Return [X, Y] of the center of cell containing provided text 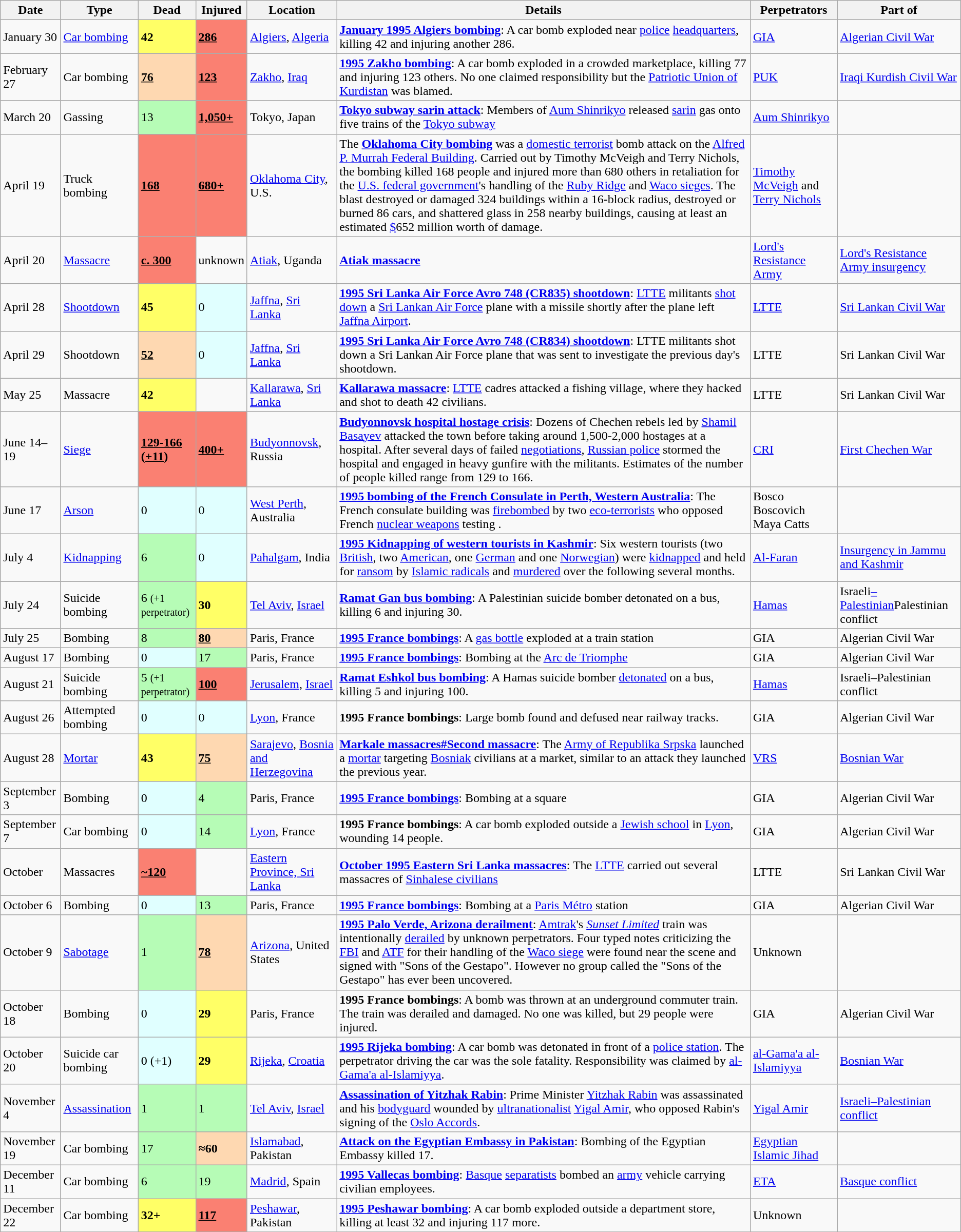
Iraqi Kurdish Civil War [899, 77]
1995 Peshawar bombing: A car bomb exploded outside a department store, killing at least 32 and injuring 117 more. [544, 1215]
Location [292, 10]
First Chechen War [899, 449]
Budyonnovsk, Russia [292, 449]
Tokyo, Japan [292, 117]
Egyptian Islamic Jihad [794, 1148]
129-166 (+11) [167, 449]
July 4 [31, 557]
Al-Faran [794, 557]
Attack on the Egyptian Embassy in Pakistan: Bombing of the Egyptian Embassy killed 17. [544, 1148]
Basque conflict [899, 1181]
West Perth, Australia [292, 510]
Islamabad, Pakistan [292, 1148]
168 [167, 185]
Oklahoma City, U.S. [292, 185]
April 20 [31, 260]
1995 France bombings: Bombing at a Paris Métro station [544, 905]
Eastern Province, Sri Lanka [292, 872]
78 [221, 952]
1,050+ [221, 117]
November 19 [31, 1148]
Arizona, United States [292, 952]
5 (+1 perpetrator) [167, 685]
1995 France bombings: Large bomb found and defused near railway tracks. [544, 717]
Tokyo subway sarin attack: Members of Aum Shinrikyo released sarin gas onto five trains of the Tokyo subway [544, 117]
1995 France bombings: Bombing at a square [544, 798]
Massacres [100, 872]
October 18 [31, 1013]
January 1995 Algiers bombing: A car bomb exploded near police headquarters, killing 42 and injuring another 286. [544, 37]
Yigal Amir [794, 1108]
4 [221, 798]
Peshawar, Pakistan [292, 1215]
Kallarawa massacre: LTTE cadres attacked a fishing village, where they hacked and shot to death 42 civilians. [544, 395]
Assassination [100, 1108]
PUK [794, 77]
680+ [221, 185]
Siege [100, 449]
May 25 [31, 395]
Ramat Gan bus bombing: A Palestinian suicide bomber detonated on a bus, killing 6 and injuring 30. [544, 604]
October 9 [31, 952]
117 [221, 1215]
October 1995 Eastern Sri Lanka massacres: The LTTE carried out several massacres of Sinhalese civilians [544, 872]
unknown [221, 260]
Kallarawa, Sri Lanka [292, 395]
c. 300 [167, 260]
August 21 [31, 685]
October [31, 872]
32+ [167, 1215]
Sarajevo, Bosnia and Herzegovina [292, 758]
August 26 [31, 717]
April 29 [31, 355]
Jerusalem, Israel [292, 685]
19 [221, 1181]
Atiak, Uganda [292, 260]
Attempted bombing [100, 717]
Sabotage [100, 952]
75 [221, 758]
July 24 [31, 604]
123 [221, 77]
Suicide car bombing [100, 1061]
Part of [899, 10]
December 11 [31, 1181]
October 20 [31, 1061]
Insurgency in Jammu and Kashmir [899, 557]
Injured [221, 10]
80 [221, 638]
CRI [794, 449]
June 17 [31, 510]
Lord's Resistance Army [794, 260]
December 22 [31, 1215]
1995 Vallecas bombing: Basque separatists bombed an army vehicle carrying civilian employees. [544, 1181]
Algiers, Algeria [292, 37]
July 25 [31, 638]
45 [167, 307]
Date [31, 10]
Type [100, 10]
VRS [794, 758]
14 [221, 831]
8 [167, 638]
ETA [794, 1181]
September 7 [31, 831]
April 28 [31, 307]
1995 France bombings: Bombing at the Arc de Triomphe [544, 658]
November 4 [31, 1108]
al-Gama'a al-Islamiyya [794, 1061]
Ramat Eshkol bus bombing: A Hamas suicide bomber detonated on a bus, killing 5 and injuring 100. [544, 685]
Dead [167, 10]
Timothy McVeigh and Terry Nichols [794, 185]
0 (+1) [167, 1061]
June 14–19 [31, 449]
~120 [167, 872]
Mortar [100, 758]
100 [221, 685]
September 3 [31, 798]
Perpetrators [794, 10]
43 [167, 758]
Israeli–PalestinianPalestinian conflict [899, 604]
February 27 [31, 77]
Gassing [100, 117]
286 [221, 37]
1995 France bombings: A gas bottle exploded at a train station [544, 638]
October 6 [31, 905]
Truck bombing [100, 185]
Details [544, 10]
January 30 [31, 37]
1995 France bombings: A car bomb exploded outside a Jewish school in Lyon, wounding 14 people. [544, 831]
Kidnapping [100, 557]
August 28 [31, 758]
August 17 [31, 658]
Aum Shinrikyo [794, 117]
Zakho, Iraq [292, 77]
April 19 [31, 185]
Pahalgam, India [292, 557]
Arson [100, 510]
Lord's Resistance Army insurgency [899, 260]
52 [167, 355]
6 (+1 perpetrator) [167, 604]
March 20 [31, 117]
Atiak massacre [544, 260]
76 [167, 77]
Rijeka, Croatia [292, 1061]
30 [221, 604]
≈60 [221, 1148]
400+ [221, 449]
Bosco Boscovich Maya Catts [794, 510]
Madrid, Spain [292, 1181]
